For the text-containing cell, return its midpoint in [X, Y] coordinate format. 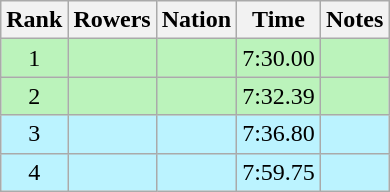
Notes [354, 20]
2 [34, 96]
Nation [196, 20]
3 [34, 134]
Rank [34, 20]
7:32.39 [279, 96]
1 [34, 58]
7:30.00 [279, 58]
Time [279, 20]
7:36.80 [279, 134]
7:59.75 [279, 172]
Rowers [112, 20]
4 [34, 172]
